Find where the given text appears and provide that cell's center as (X, Y) coordinate. 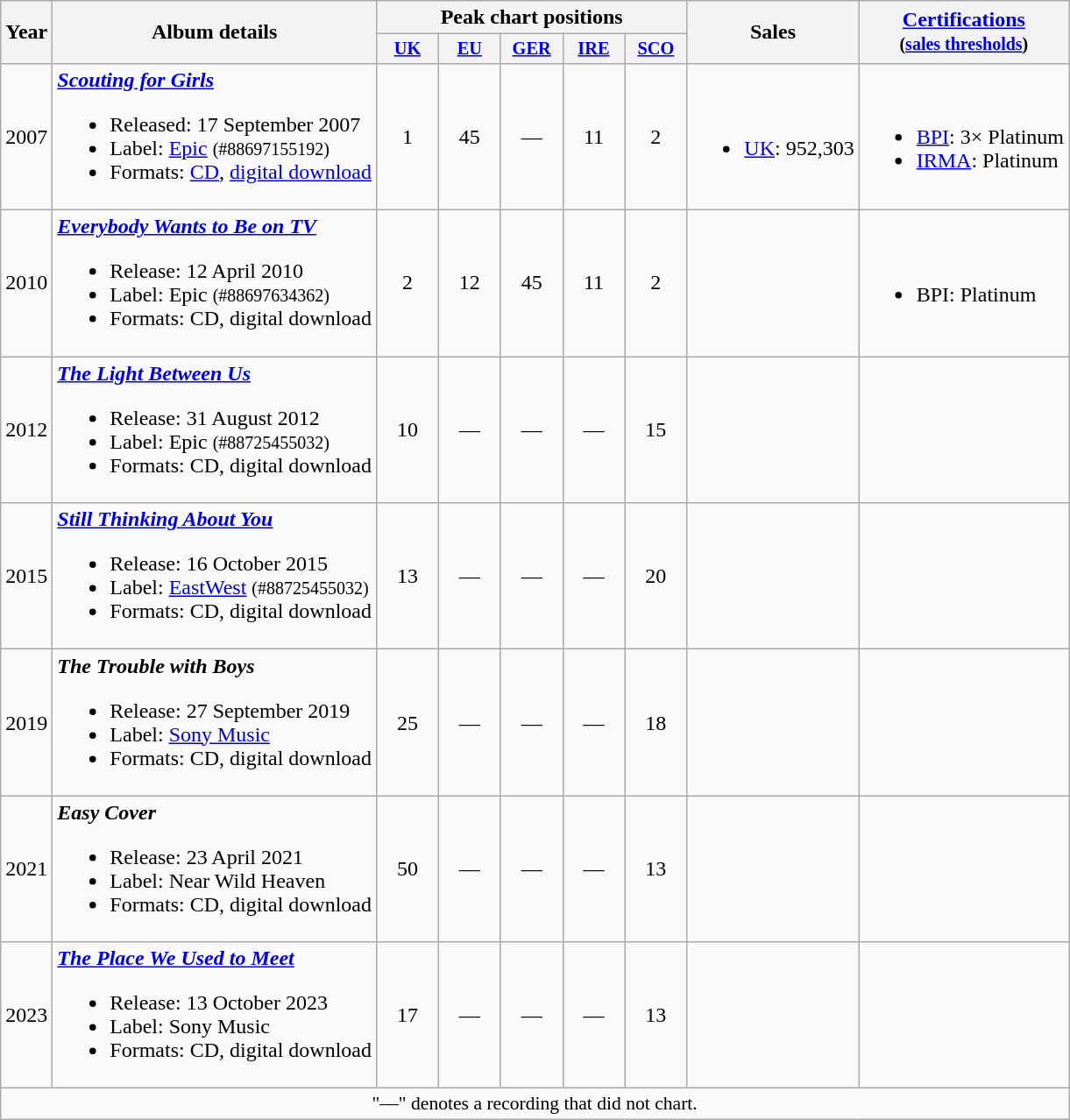
Peak chart positions (532, 18)
UK: 952,303 (773, 137)
2023 (26, 1015)
BPI: Platinum (964, 284)
2021 (26, 869)
The Light Between UsRelease: 31 August 2012Label: Epic (#88725455032)Formats: CD, digital download (215, 429)
10 (408, 429)
Easy CoverRelease: 23 April 2021Label: Near Wild HeavenFormats: CD, digital download (215, 869)
EU (470, 49)
18 (655, 722)
SCO (655, 49)
Still Thinking About YouRelease: 16 October 2015Label: EastWest (#88725455032)Formats: CD, digital download (215, 577)
Sales (773, 32)
17 (408, 1015)
The Trouble with BoysRelease: 27 September 2019Label: Sony MusicFormats: CD, digital download (215, 722)
Year (26, 32)
IRE (594, 49)
2010 (26, 284)
Everybody Wants to Be on TVRelease: 12 April 2010Label: Epic (#88697634362)Formats: CD, digital download (215, 284)
UK (408, 49)
The Place We Used to MeetRelease: 13 October 2023Label: Sony MusicFormats: CD, digital download (215, 1015)
Certifications(sales thresholds) (964, 32)
12 (470, 284)
"—" denotes a recording that did not chart. (535, 1104)
2015 (26, 577)
2019 (26, 722)
Album details (215, 32)
25 (408, 722)
2012 (26, 429)
1 (408, 137)
2007 (26, 137)
BPI: 3× PlatinumIRMA: Platinum (964, 137)
15 (655, 429)
20 (655, 577)
Scouting for GirlsReleased: 17 September 2007Label: Epic (#88697155192)Formats: CD, digital download (215, 137)
GER (531, 49)
50 (408, 869)
